For the text-containing cell, return its midpoint in [X, Y] coordinate format. 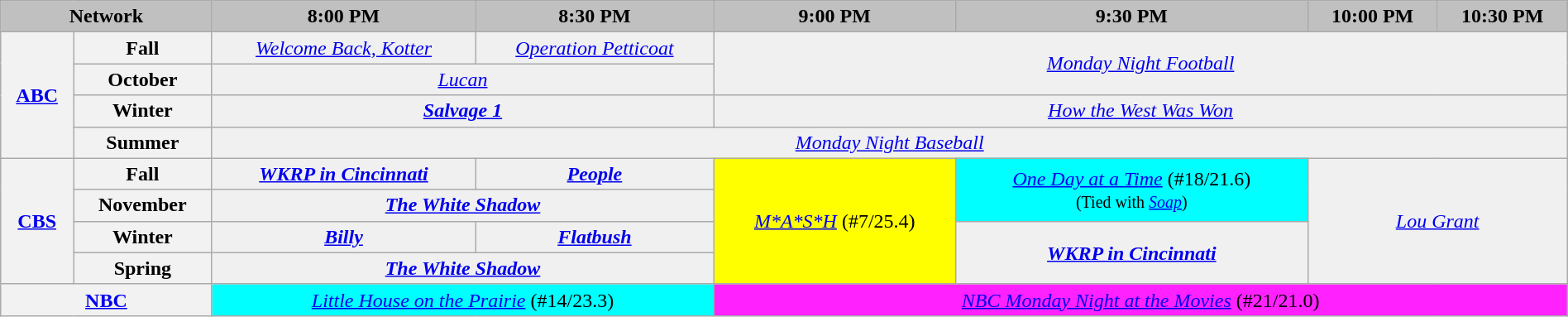
Lucan [463, 79]
Lou Grant [1437, 221]
Billy [344, 237]
Monday Night Baseball [890, 142]
8:30 PM [595, 17]
October [142, 79]
NBC [106, 300]
10:00 PM [1373, 17]
Spring [142, 268]
M*A*S*H (#7/25.4) [835, 221]
CBS [37, 221]
Little House on the Prairie (#14/23.3) [463, 300]
9:30 PM [1132, 17]
10:30 PM [1502, 17]
NBC Monday Night at the Movies (#21/21.0) [1140, 300]
Network [106, 17]
Summer [142, 142]
Salvage 1 [463, 111]
Operation Petticoat [595, 48]
One Day at a Time (#18/21.6)(Tied with Soap) [1132, 190]
Monday Night Football [1140, 64]
How the West Was Won [1140, 111]
Flatbush [595, 237]
People [595, 174]
9:00 PM [835, 17]
8:00 PM [344, 17]
Welcome Back, Kotter [344, 48]
ABC [37, 95]
November [142, 205]
